Determine the [X, Y] coordinate at the center of the cell enclosing the given text.  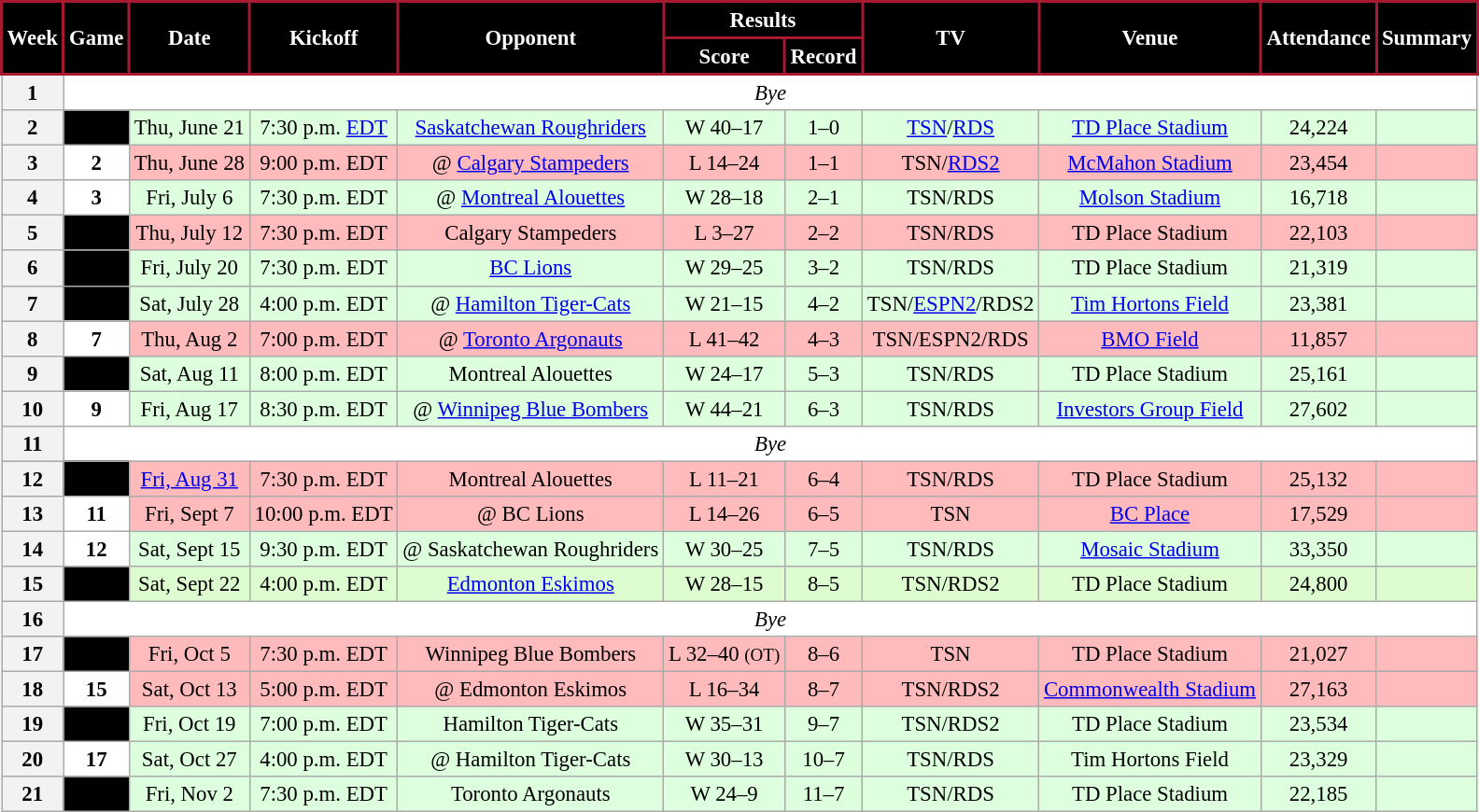
23,454 [1318, 163]
L 16–34 [725, 690]
W 24–9 [725, 794]
BMO Field [1150, 339]
Summary [1427, 38]
7–5 [824, 549]
5:00 p.m. EDT [323, 690]
8–6 [824, 654]
Fri, July 6 [189, 198]
@ Edmonton Eskimos [530, 690]
22,103 [1318, 233]
W 30–13 [725, 760]
Results [764, 21]
Fri, Oct 5 [189, 654]
TV [951, 38]
Venue [1150, 38]
11–7 [824, 794]
21,319 [1318, 269]
23,381 [1318, 303]
Toronto Argonauts [530, 794]
Sat, Sept 15 [189, 549]
W 21–15 [725, 303]
Fri, Oct 19 [189, 724]
Saskatchewan Roughriders [530, 128]
9:30 p.m. EDT [323, 549]
W 28–18 [725, 198]
20 [34, 760]
11,857 [1318, 339]
6–5 [824, 514]
24,800 [1318, 584]
Sat, Sept 22 [189, 584]
@ BC Lions [530, 514]
L 14–24 [725, 163]
21 [34, 794]
6–3 [824, 409]
24,224 [1318, 128]
L 3–27 [725, 233]
Winnipeg Blue Bombers [530, 654]
3–2 [824, 269]
9–7 [824, 724]
W 30–25 [725, 549]
Mosaic Stadium [1150, 549]
Week [34, 38]
Molson Stadium [1150, 198]
6–4 [824, 479]
L 14–26 [725, 514]
10:00 p.m. EDT [323, 514]
19 [34, 724]
W 28–15 [725, 584]
8:00 p.m. EDT [323, 373]
9:00 p.m. EDT [323, 163]
Fri, Aug 17 [189, 409]
Fri, July 20 [189, 269]
Edmonton Eskimos [530, 584]
1–0 [824, 128]
Thu, July 12 [189, 233]
L 41–42 [725, 339]
Record [824, 56]
Investors Group Field [1150, 409]
1–1 [824, 163]
Commonwealth Stadium [1150, 690]
Fri, Sept 7 [189, 514]
W 24–17 [725, 373]
BC Place [1150, 514]
McMahon Stadium [1150, 163]
@ Winnipeg Blue Bombers [530, 409]
Sat, Oct 27 [189, 760]
2–1 [824, 198]
@ Toronto Argonauts [530, 339]
Date [189, 38]
L 32–40 (OT) [725, 654]
25,161 [1318, 373]
8–7 [824, 690]
Sat, July 28 [189, 303]
4–3 [824, 339]
21,027 [1318, 654]
W 44–21 [725, 409]
L 11–21 [725, 479]
2–2 [824, 233]
@ Montreal Alouettes [530, 198]
Game [96, 38]
10–7 [824, 760]
Thu, Aug 2 [189, 339]
Calgary Stampeders [530, 233]
TSN/ESPN2/RDS2 [951, 303]
23,329 [1318, 760]
Sat, Aug 11 [189, 373]
BC Lions [530, 269]
33,350 [1318, 549]
27,602 [1318, 409]
Kickoff [323, 38]
8–5 [824, 584]
17,529 [1318, 514]
4–2 [824, 303]
TSN/ESPN2/RDS [951, 339]
23,534 [1318, 724]
Fri, Nov 2 [189, 794]
Attendance [1318, 38]
Hamilton Tiger-Cats [530, 724]
Score [725, 56]
Opponent [530, 38]
@ Saskatchewan Roughriders [530, 549]
W 40–17 [725, 128]
W 29–25 [725, 269]
25,132 [1318, 479]
22,185 [1318, 794]
W 35–31 [725, 724]
Thu, June 28 [189, 163]
5–3 [824, 373]
Thu, June 21 [189, 128]
16,718 [1318, 198]
8:30 p.m. EDT [323, 409]
@ Calgary Stampeders [530, 163]
Sat, Oct 13 [189, 690]
27,163 [1318, 690]
Fri, Aug 31 [189, 479]
